Pinpoint the cell where the given text exists, returning its [X, Y] midpoint coordinate. 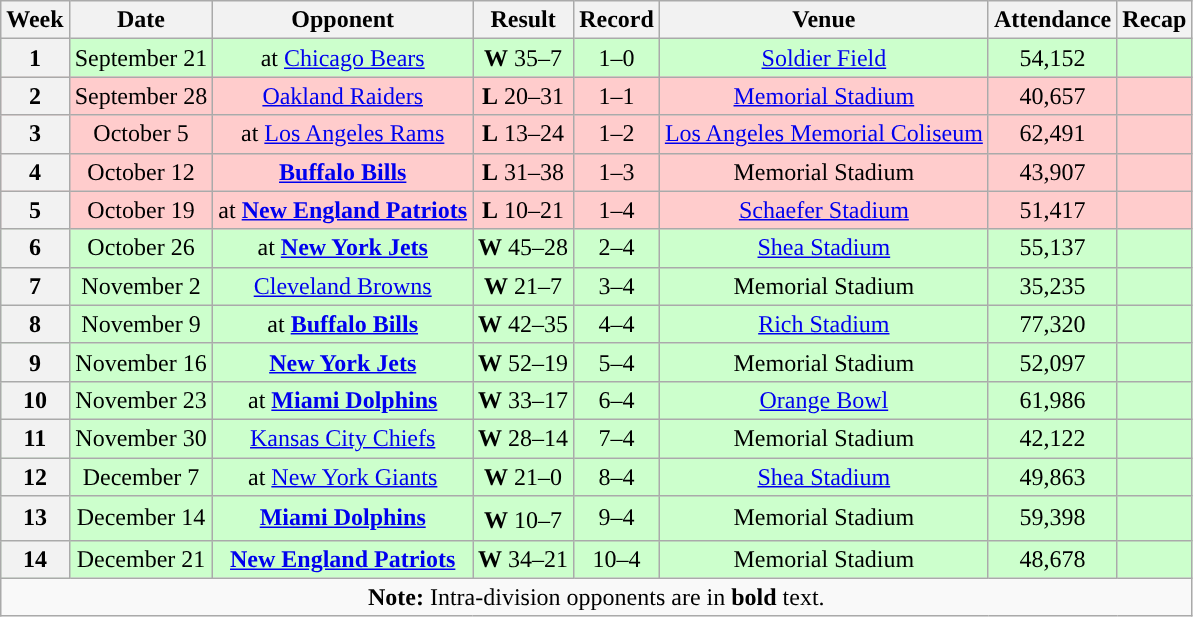
Opponent [343, 20]
12 [35, 477]
W 28–14 [524, 438]
November 2 [141, 286]
Schaefer Stadium [824, 210]
Recap [1154, 20]
10–4 [617, 559]
7 [35, 286]
Result [524, 20]
9 [35, 362]
Kansas City Chiefs [343, 438]
Record [617, 20]
35,235 [1052, 286]
W 21–0 [524, 477]
at Los Angeles Rams [343, 134]
October 5 [141, 134]
5–4 [617, 362]
4–4 [617, 324]
Venue [824, 20]
October 19 [141, 210]
at Chicago Bears [343, 58]
4 [35, 172]
52,097 [1052, 362]
W 34–21 [524, 559]
December 7 [141, 477]
8 [35, 324]
9–4 [617, 518]
77,320 [1052, 324]
Date [141, 20]
61,986 [1052, 400]
Los Angeles Memorial Coliseum [824, 134]
at New York Jets [343, 248]
11 [35, 438]
November 16 [141, 362]
48,678 [1052, 559]
at New England Patriots [343, 210]
W 33–17 [524, 400]
L 20–31 [524, 96]
Note: Intra-division opponents are in bold text. [596, 597]
at Buffalo Bills [343, 324]
November 23 [141, 400]
Week [35, 20]
W 21–7 [524, 286]
New York Jets [343, 362]
59,398 [1052, 518]
2 [35, 96]
W 42–35 [524, 324]
40,657 [1052, 96]
8–4 [617, 477]
Attendance [1052, 20]
7–4 [617, 438]
3–4 [617, 286]
10 [35, 400]
September 28 [141, 96]
51,417 [1052, 210]
October 12 [141, 172]
W 45–28 [524, 248]
New England Patriots [343, 559]
1–0 [617, 58]
54,152 [1052, 58]
14 [35, 559]
1–1 [617, 96]
W 10–7 [524, 518]
Miami Dolphins [343, 518]
43,907 [1052, 172]
1–2 [617, 134]
Buffalo Bills [343, 172]
55,137 [1052, 248]
Orange Bowl [824, 400]
at Miami Dolphins [343, 400]
1–3 [617, 172]
1 [35, 58]
62,491 [1052, 134]
L 10–21 [524, 210]
6 [35, 248]
6–4 [617, 400]
W 52–19 [524, 362]
Rich Stadium [824, 324]
W 35–7 [524, 58]
1–4 [617, 210]
September 21 [141, 58]
Cleveland Browns [343, 286]
2–4 [617, 248]
49,863 [1052, 477]
42,122 [1052, 438]
November 9 [141, 324]
at New York Giants [343, 477]
December 21 [141, 559]
L 13–24 [524, 134]
L 31–38 [524, 172]
October 26 [141, 248]
3 [35, 134]
Oakland Raiders [343, 96]
December 14 [141, 518]
5 [35, 210]
Soldier Field [824, 58]
13 [35, 518]
November 30 [141, 438]
